Extract the [X, Y] coordinate from the center of the cell holding the provided text.  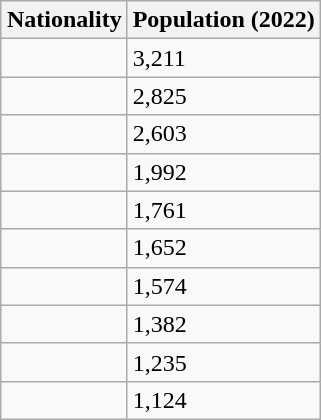
1,124 [224, 400]
1,235 [224, 362]
3,211 [224, 58]
1,382 [224, 324]
2,603 [224, 134]
1,652 [224, 248]
Nationality [64, 20]
Population (2022) [224, 20]
1,992 [224, 172]
1,574 [224, 286]
2,825 [224, 96]
1,761 [224, 210]
